Identify which cell holds the provided text, then report its (X, Y) central coordinate. 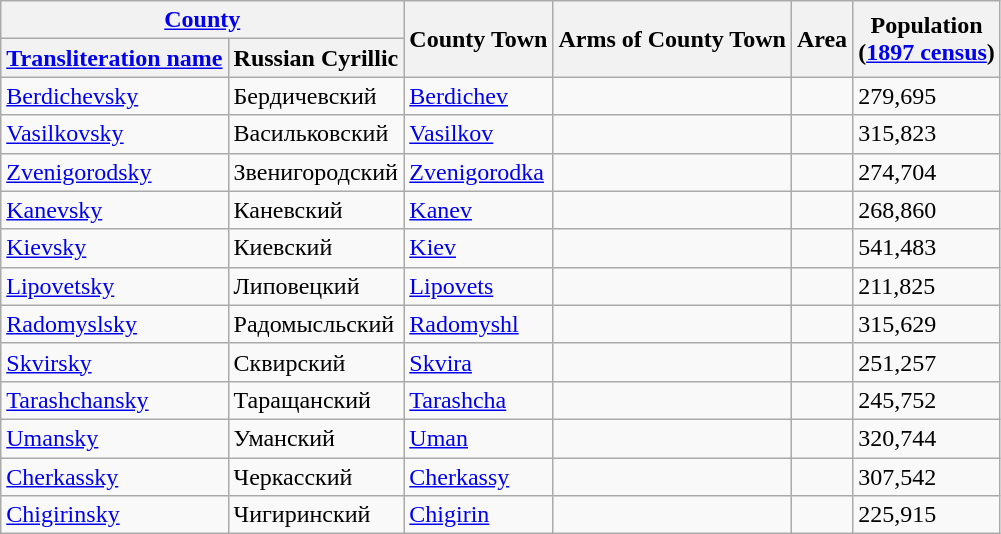
279,695 (927, 96)
251,257 (927, 362)
County Town (478, 39)
Васильковский (316, 134)
268,860 (927, 210)
Berdichevsky (114, 96)
Таращанский (316, 400)
Kanevsky (114, 210)
Бердичевский (316, 96)
Звенигородский (316, 172)
Kanev (478, 210)
Tarashchansky (114, 400)
Skvirsky (114, 362)
Tarashcha (478, 400)
315,629 (927, 324)
Berdichev (478, 96)
Cherkassky (114, 477)
Skvira (478, 362)
225,915 (927, 515)
Lipovets (478, 286)
Чигиринский (316, 515)
County (202, 20)
Lipovetsky (114, 286)
Уманский (316, 438)
Uman (478, 438)
Kiev (478, 248)
Vasilkovsky (114, 134)
Chigirin (478, 515)
211,825 (927, 286)
Zvenigorodka (478, 172)
Transliteration name (114, 58)
Киевский (316, 248)
245,752 (927, 400)
Arms of County Town (672, 39)
Липовецкий (316, 286)
Радомысльский (316, 324)
307,542 (927, 477)
Chigirinsky (114, 515)
Radomyshl (478, 324)
274,704 (927, 172)
Cherkassy (478, 477)
Radomyslsky (114, 324)
Черкасский (316, 477)
Сквирский (316, 362)
320,744 (927, 438)
Umansky (114, 438)
Vasilkov (478, 134)
315,823 (927, 134)
Population(1897 census) (927, 39)
Kievsky (114, 248)
Каневский (316, 210)
Russian Cyrillic (316, 58)
Zvenigorodsky (114, 172)
541,483 (927, 248)
Area (822, 39)
